Return the (X, Y) coordinate for the center point of the cell that contains the specified text.  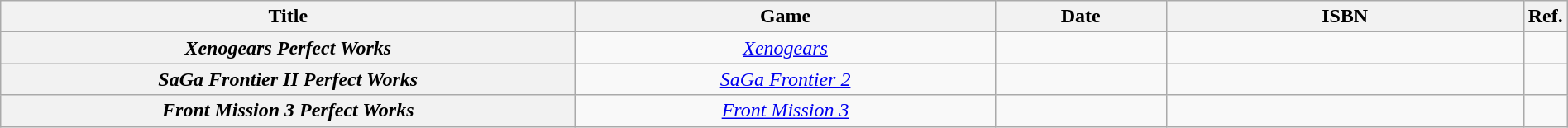
ISBN (1345, 17)
Game (786, 17)
Date (1080, 17)
SaGa Frontier II Perfect Works (288, 79)
Front Mission 3 (786, 111)
Xenogears (786, 48)
Front Mission 3 Perfect Works (288, 111)
Xenogears Perfect Works (288, 48)
Ref. (1545, 17)
SaGa Frontier 2 (786, 79)
Title (288, 17)
